Search for the cell housing the specified text and yield its (x, y) center coordinate. 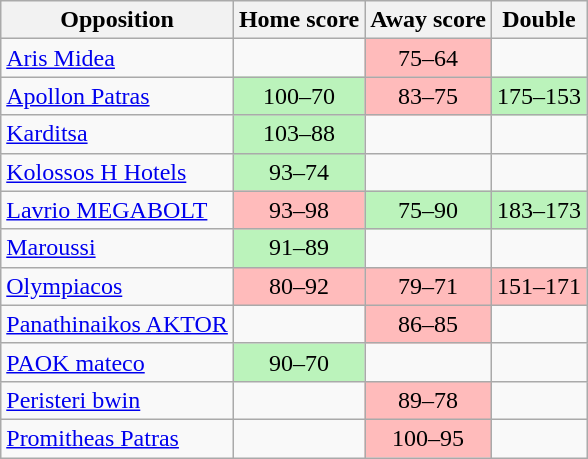
83–75 (428, 96)
80–92 (298, 286)
91–89 (298, 248)
Olympiacos (118, 286)
Double (538, 20)
Panathinaikos AKTOR (118, 324)
Away score (428, 20)
100–95 (428, 438)
Promitheas Patras (118, 438)
175–153 (538, 96)
Lavrio MEGABOLT (118, 210)
100–70 (298, 96)
Aris Midea (118, 58)
93–74 (298, 172)
86–85 (428, 324)
PAOK mateco (118, 362)
93–98 (298, 210)
Kolossos H Hotels (118, 172)
79–71 (428, 286)
75–90 (428, 210)
89–78 (428, 400)
Maroussi (118, 248)
Apollon Patras (118, 96)
183–173 (538, 210)
75–64 (428, 58)
Peristeri bwin (118, 400)
90–70 (298, 362)
103–88 (298, 134)
Home score (298, 20)
Opposition (118, 20)
Karditsa (118, 134)
151–171 (538, 286)
